Return the [x, y] coordinate for the center point of the cell that contains the specified text.  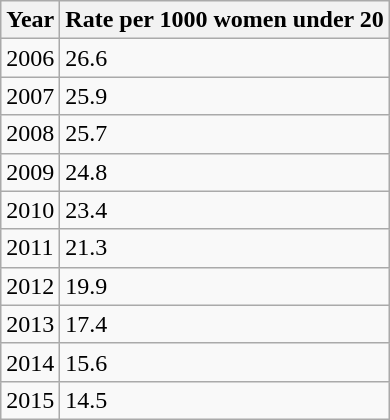
2009 [30, 172]
2014 [30, 362]
25.7 [225, 134]
17.4 [225, 324]
2013 [30, 324]
19.9 [225, 286]
2006 [30, 58]
23.4 [225, 210]
24.8 [225, 172]
14.5 [225, 400]
2012 [30, 286]
2010 [30, 210]
Rate per 1000 women under 20 [225, 20]
2008 [30, 134]
2015 [30, 400]
26.6 [225, 58]
25.9 [225, 96]
2007 [30, 96]
Year [30, 20]
21.3 [225, 248]
2011 [30, 248]
15.6 [225, 362]
